For the text-containing cell, return its midpoint in (x, y) coordinate format. 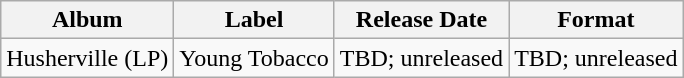
Album (88, 20)
Husherville (LP) (88, 58)
Release Date (421, 20)
Label (254, 20)
Young Tobacco (254, 58)
Format (596, 20)
